Return [X, Y] of the center of cell containing provided text 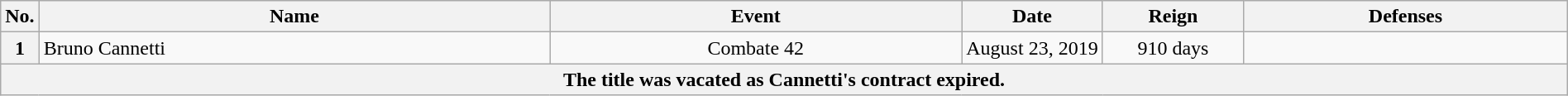
Combate 42 [756, 48]
August 23, 2019 [1032, 48]
The title was vacated as Cannetti's contract expired. [784, 79]
Reign [1173, 17]
No. [20, 17]
Name [294, 17]
910 days [1173, 48]
1 [20, 48]
Bruno Cannetti [294, 48]
Date [1032, 17]
Event [756, 17]
Defenses [1406, 17]
